Locate the cell with the specified text and output its (X, Y) center coordinate. 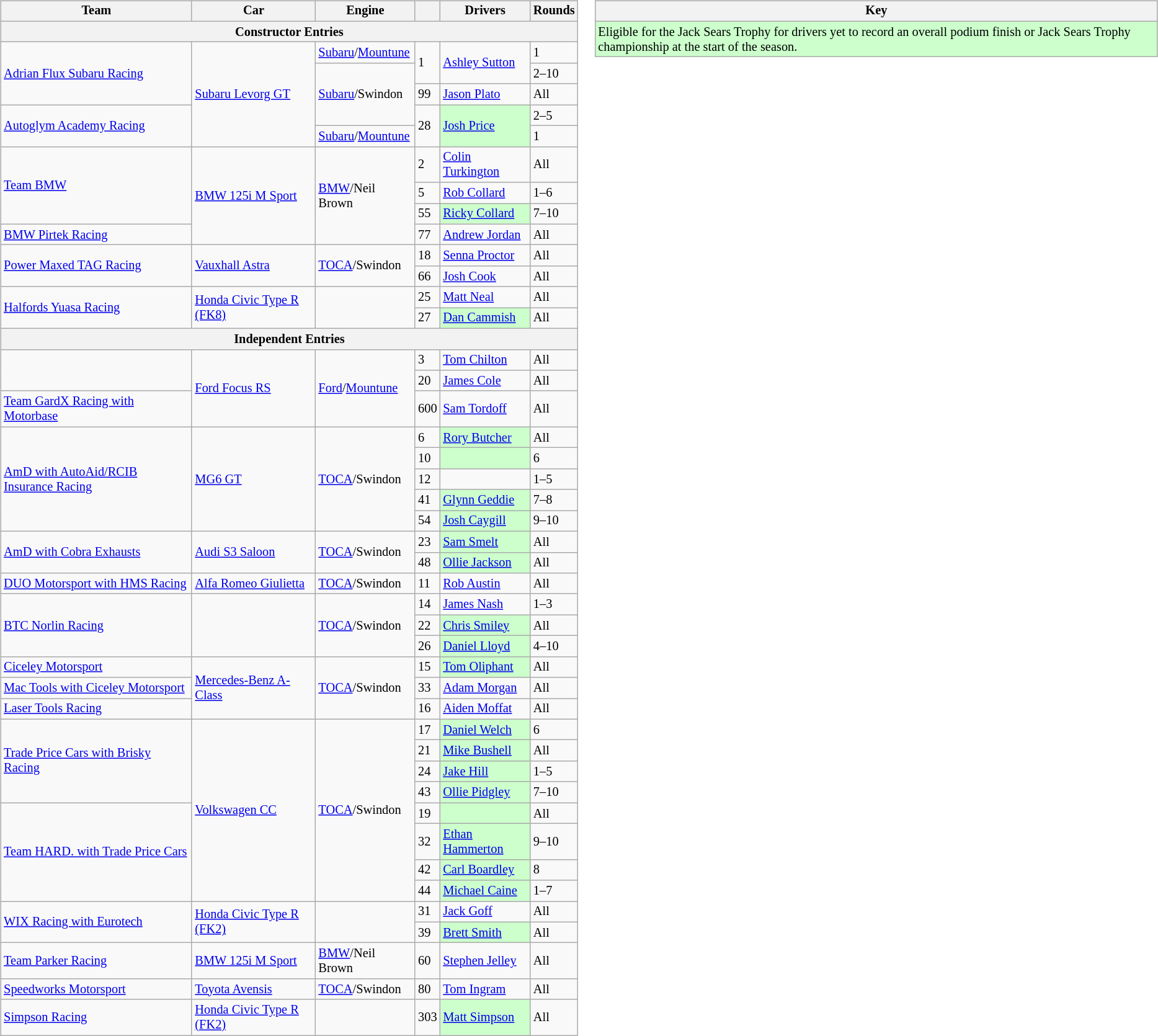
600 (427, 409)
31 (427, 912)
Tom Chilton (485, 360)
Matt Neal (485, 297)
4–10 (555, 646)
Team HARD. with Trade Price Cars (96, 852)
Speedworks Motorsport (96, 989)
Daniel Lloyd (485, 646)
12 (427, 479)
Team GardX Racing with Motorbase (96, 409)
WIX Racing with Eurotech (96, 922)
8 (555, 870)
Vauxhall Astra (253, 266)
Andrew Jordan (485, 234)
Rob Collard (485, 193)
23 (427, 542)
16 (427, 709)
21 (427, 751)
55 (427, 214)
Adam Morgan (485, 688)
Alfa Romeo Giulietta (253, 584)
1–6 (555, 193)
Audi S3 Saloon (253, 552)
Ciceley Motorsport (96, 667)
Rory Butcher (485, 437)
Ollie Pidgley (485, 792)
Glynn Geddie (485, 500)
Michael Caine (485, 891)
Daniel Welch (485, 730)
James Cole (485, 381)
Senna Proctor (485, 256)
2 (427, 164)
19 (427, 813)
48 (427, 563)
33 (427, 688)
2–10 (555, 74)
Mike Bushell (485, 751)
Ollie Jackson (485, 563)
66 (427, 277)
Team BMW (96, 185)
Rob Austin (485, 584)
Stephen Jelley (485, 961)
Ashley Sutton (485, 63)
10 (427, 458)
AmD with Cobra Exhausts (96, 552)
Engine (366, 11)
Trade Price Cars with Brisky Racing (96, 761)
Honda Civic Type R (FK8) (253, 308)
Team Parker Racing (96, 961)
Ricky Collard (485, 214)
25 (427, 297)
Brett Smith (485, 932)
1–3 (555, 604)
2–5 (555, 115)
MG6 GT (253, 479)
Subaru/Swindon (366, 94)
Car (253, 11)
Jason Plato (485, 94)
Josh Cook (485, 277)
Jack Goff (485, 912)
54 (427, 521)
22 (427, 625)
AmD with AutoAid/RCIB Insurance Racing (96, 479)
Matt Simpson (485, 1017)
DUO Motorsport with HMS Racing (96, 584)
14 (427, 604)
39 (427, 932)
Halfords Yuasa Racing (96, 308)
Tom Ingram (485, 989)
42 (427, 870)
Independent Entries (289, 339)
Carl Boardley (485, 870)
1–7 (555, 891)
Tom Oliphant (485, 667)
32 (427, 842)
BTC Norlin Racing (96, 625)
27 (427, 318)
Adrian Flux Subaru Racing (96, 73)
7–8 (555, 500)
Josh Price (485, 125)
BMW Pirtek Racing (96, 234)
Ford Focus RS (253, 388)
80 (427, 989)
Key (876, 11)
17 (427, 730)
28 (427, 125)
99 (427, 94)
Autoglym Academy Racing (96, 125)
41 (427, 500)
20 (427, 381)
15 (427, 667)
Ethan Hammerton (485, 842)
77 (427, 234)
Sam Tordoff (485, 409)
Drivers (485, 11)
11 (427, 584)
Mercedes-Benz A-Class (253, 687)
Colin Turkington (485, 164)
Simpson Racing (96, 1017)
Jake Hill (485, 772)
44 (427, 891)
Ford/Mountune (366, 388)
26 (427, 646)
Sam Smelt (485, 542)
Josh Caygill (485, 521)
Dan Cammish (485, 318)
Aiden Moffat (485, 709)
303 (427, 1017)
5 (427, 193)
Power Maxed TAG Racing (96, 266)
Laser Tools Racing (96, 709)
24 (427, 772)
Rounds (555, 11)
Constructor Entries (289, 32)
Toyota Avensis (253, 989)
Subaru Levorg GT (253, 94)
Mac Tools with Ciceley Motorsport (96, 688)
Chris Smiley (485, 625)
James Nash (485, 604)
Eligible for the Jack Sears Trophy for drivers yet to record an overall podium finish or Jack Sears Trophy championship at the start of the season. (876, 39)
18 (427, 256)
60 (427, 961)
3 (427, 360)
Team (96, 11)
Volkswagen CC (253, 810)
43 (427, 792)
